Identify which cell holds the provided text, then report its (x, y) central coordinate. 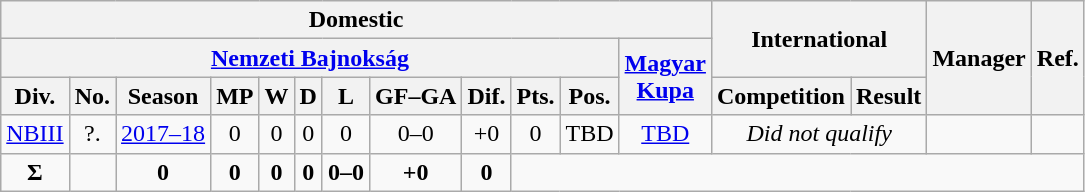
GF–GA (416, 96)
Domestic (356, 20)
Dif. (486, 96)
W (276, 96)
Pts. (536, 96)
Div. (35, 96)
2017–18 (164, 134)
Did not qualify (818, 134)
Ref. (1058, 58)
L (346, 96)
MP (235, 96)
?. (92, 134)
Σ (35, 172)
NBIII (35, 134)
No. (92, 96)
Pos. (590, 96)
Result (888, 96)
D (308, 96)
Nemzeti Bajnokság (310, 58)
MagyarKupa (665, 77)
Season (164, 96)
Manager (979, 58)
Competition (780, 96)
International (818, 39)
